Extract the (X, Y) coordinate from the center of the cell holding the provided text.  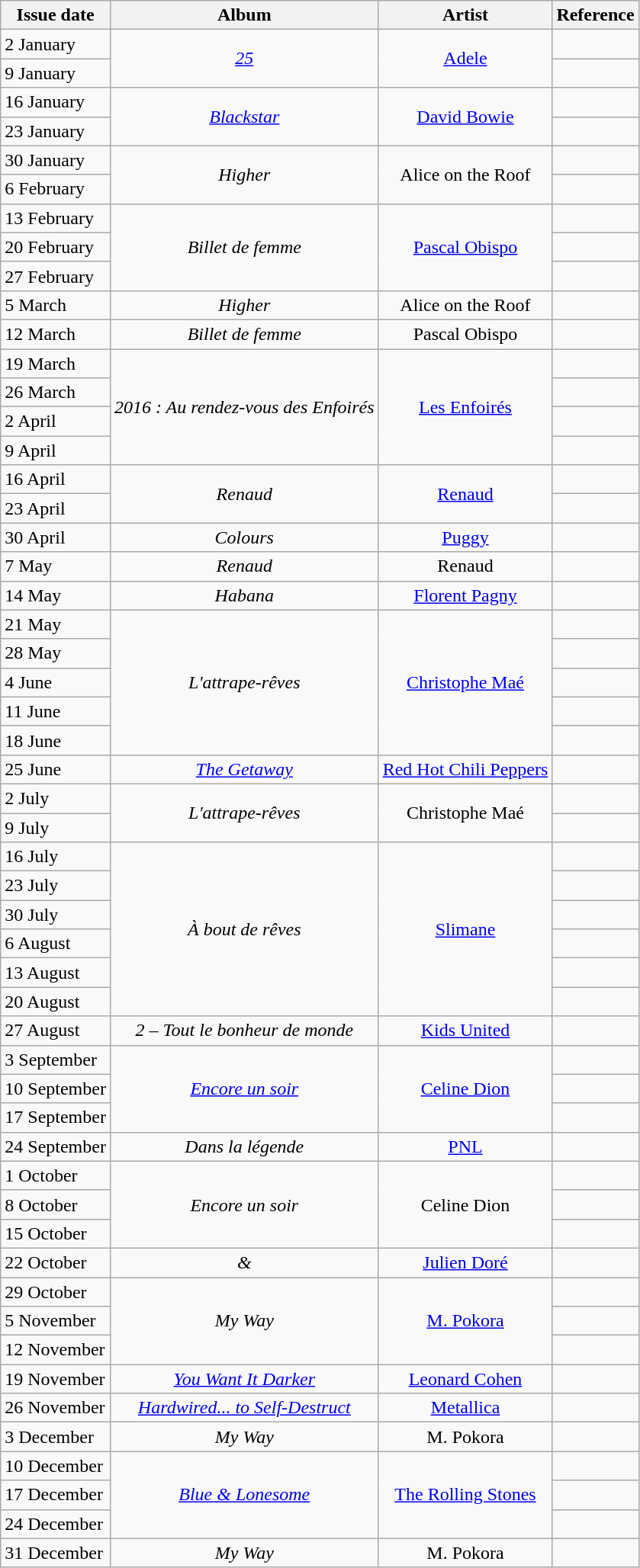
16 April (56, 479)
À bout de rêves (244, 929)
8 October (56, 1204)
24 December (56, 1524)
29 October (56, 1292)
21 May (56, 624)
10 December (56, 1466)
1 October (56, 1175)
5 November (56, 1321)
4 June (56, 682)
30 July (56, 915)
19 November (56, 1379)
16 January (56, 102)
Issue date (56, 15)
Dans la légende (244, 1146)
17 September (56, 1117)
25 June (56, 769)
9 July (56, 827)
Leonard Cohen (465, 1379)
26 March (56, 393)
23 April (56, 508)
Habana (244, 595)
Artist (465, 15)
Blue & Lonesome (244, 1495)
13 August (56, 973)
10 September (56, 1089)
Blackstar (244, 117)
27 February (56, 276)
Metallica (465, 1408)
Les Enfoirés (465, 407)
Album (244, 15)
2 – Tout le bonheur de monde (244, 1031)
Slimane (465, 929)
31 December (56, 1553)
24 September (56, 1146)
Colours (244, 537)
12 November (56, 1350)
15 October (56, 1233)
9 January (56, 73)
You Want It Darker (244, 1379)
3 December (56, 1437)
11 June (56, 711)
16 July (56, 857)
2 July (56, 798)
18 June (56, 740)
Florent Pagny (465, 595)
30 April (56, 537)
17 December (56, 1495)
30 January (56, 160)
5 March (56, 305)
Julien Doré (465, 1262)
20 August (56, 1002)
27 August (56, 1031)
7 May (56, 566)
22 October (56, 1262)
14 May (56, 595)
9 April (56, 451)
PNL (465, 1146)
& (244, 1262)
12 March (56, 334)
2 April (56, 422)
23 January (56, 131)
25 (244, 59)
28 May (56, 653)
19 March (56, 364)
23 July (56, 886)
2 January (56, 44)
Hardwired... to Self-Destruct (244, 1408)
6 February (56, 189)
Kids United (465, 1031)
3 September (56, 1060)
David Bowie (465, 117)
Puggy (465, 537)
20 February (56, 247)
Reference (595, 15)
Red Hot Chili Peppers (465, 769)
6 August (56, 944)
26 November (56, 1408)
Adele (465, 59)
The Getaway (244, 769)
2016 : Au rendez-vous des Enfoirés (244, 407)
13 February (56, 218)
The Rolling Stones (465, 1495)
